Detect which cell encompasses the target text, then output its (X, Y) center coordinate. 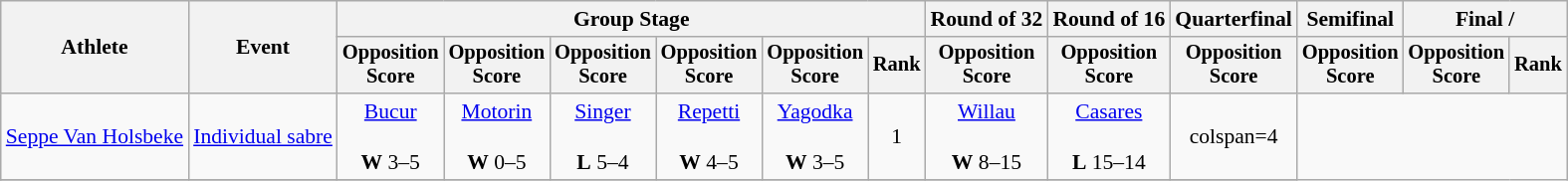
Round of 16 (1109, 19)
colspan=4 (1233, 137)
RepettiW 4–5 (709, 137)
Seppe Van Holsbeke (95, 137)
SingerL 5–4 (603, 137)
MotorinW 0–5 (498, 137)
Event (263, 48)
BucurW 3–5 (390, 137)
Final / (1485, 19)
1 (897, 137)
Semifinal (1350, 19)
WillauW 8–15 (988, 137)
Round of 32 (988, 19)
Athlete (95, 48)
Quarterfinal (1233, 19)
CasaresL 15–14 (1109, 137)
Individual sabre (263, 137)
Group Stage (631, 19)
YagodkaW 3–5 (814, 137)
